Scan for the cell matching the given text and deliver its [X, Y] coordinate at center. 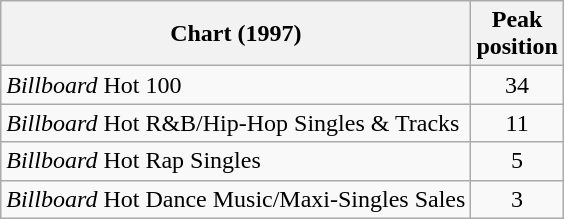
Billboard Hot Dance Music/Maxi-Singles Sales [236, 199]
34 [517, 85]
3 [517, 199]
Billboard Hot Rap Singles [236, 161]
Billboard Hot 100 [236, 85]
Billboard Hot R&B/Hip-Hop Singles & Tracks [236, 123]
11 [517, 123]
Chart (1997) [236, 34]
Peakposition [517, 34]
5 [517, 161]
